Provide the [x, y] coordinate of the cell's center where the given text is located.  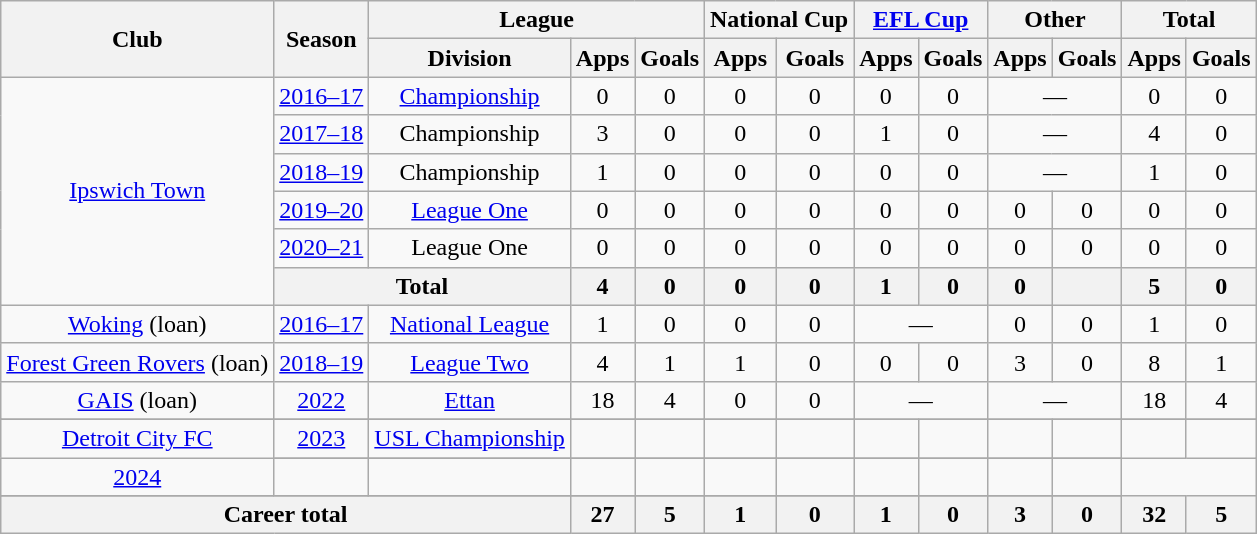
Other [1055, 20]
2023 [322, 438]
League [537, 20]
League Two [470, 362]
Ipswich Town [138, 191]
National League [470, 324]
Woking (loan) [138, 324]
Forest Green Rovers (loan) [138, 362]
2020–21 [322, 248]
2019–20 [322, 210]
National Cup [780, 20]
USL Championship [470, 438]
Division [470, 58]
8 [1154, 362]
GAIS (loan) [138, 400]
2024 [138, 477]
EFL Cup [921, 20]
Career total [286, 515]
32 [1154, 515]
27 [602, 515]
Club [138, 39]
Season [322, 39]
2022 [322, 400]
Ettan [470, 400]
Detroit City FC [138, 438]
2017–18 [322, 134]
